Scan for the cell matching the given text and deliver its (x, y) coordinate at center. 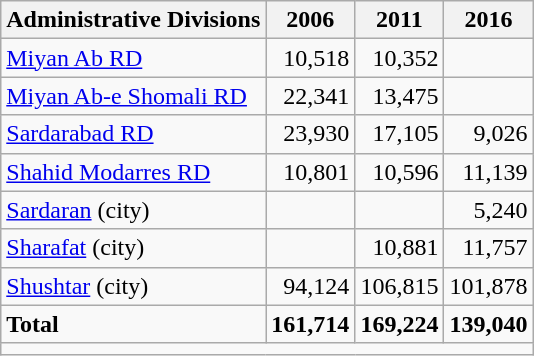
2011 (400, 20)
11,139 (488, 172)
10,596 (400, 172)
106,815 (400, 286)
11,757 (488, 248)
Miyan Ab-e Shomali RD (134, 96)
22,341 (310, 96)
Miyan Ab RD (134, 58)
13,475 (400, 96)
10,881 (400, 248)
94,124 (310, 286)
10,352 (400, 58)
Shahid Modarres RD (134, 172)
139,040 (488, 324)
169,224 (400, 324)
9,026 (488, 134)
Total (134, 324)
17,105 (400, 134)
10,518 (310, 58)
5,240 (488, 210)
2016 (488, 20)
23,930 (310, 134)
Shushtar (city) (134, 286)
Sardaran (city) (134, 210)
Administrative Divisions (134, 20)
161,714 (310, 324)
10,801 (310, 172)
Sardarabad RD (134, 134)
2006 (310, 20)
101,878 (488, 286)
Sharafat (city) (134, 248)
